Output the (x, y) coordinate of the center of the cell containing the given text.  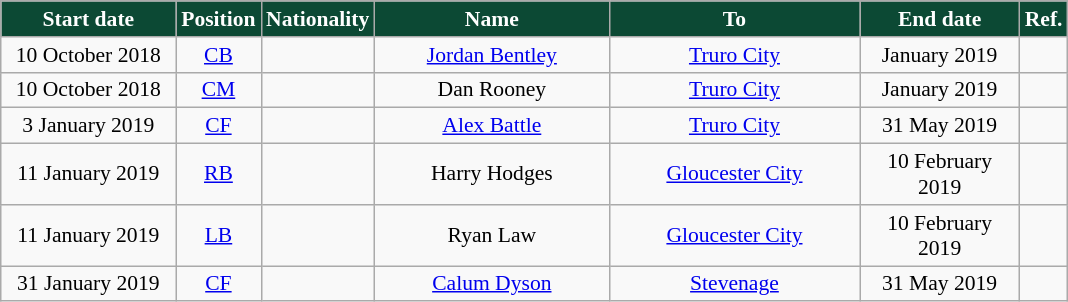
3 January 2019 (88, 126)
Dan Rooney (492, 90)
Position (218, 19)
CB (218, 55)
Start date (88, 19)
Jordan Bentley (492, 55)
Calum Dyson (492, 284)
Ryan Law (492, 236)
Alex Battle (492, 126)
Stevenage (734, 284)
CM (218, 90)
Harry Hodges (492, 174)
31 January 2019 (88, 284)
LB (218, 236)
Ref. (1044, 19)
RB (218, 174)
To (734, 19)
Name (492, 19)
Nationality (318, 19)
End date (940, 19)
